Return (X, Y) of the center of cell containing provided text 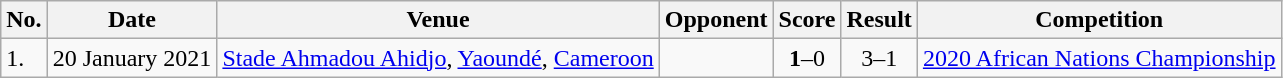
Competition (1099, 20)
Stade Ahmadou Ahidjo, Yaoundé, Cameroon (438, 58)
No. (24, 20)
2020 African Nations Championship (1099, 58)
1. (24, 58)
Opponent (716, 20)
3–1 (879, 58)
20 January 2021 (132, 58)
Result (879, 20)
Score (807, 20)
1–0 (807, 58)
Venue (438, 20)
Date (132, 20)
